For the text-containing cell, return its midpoint in (x, y) coordinate format. 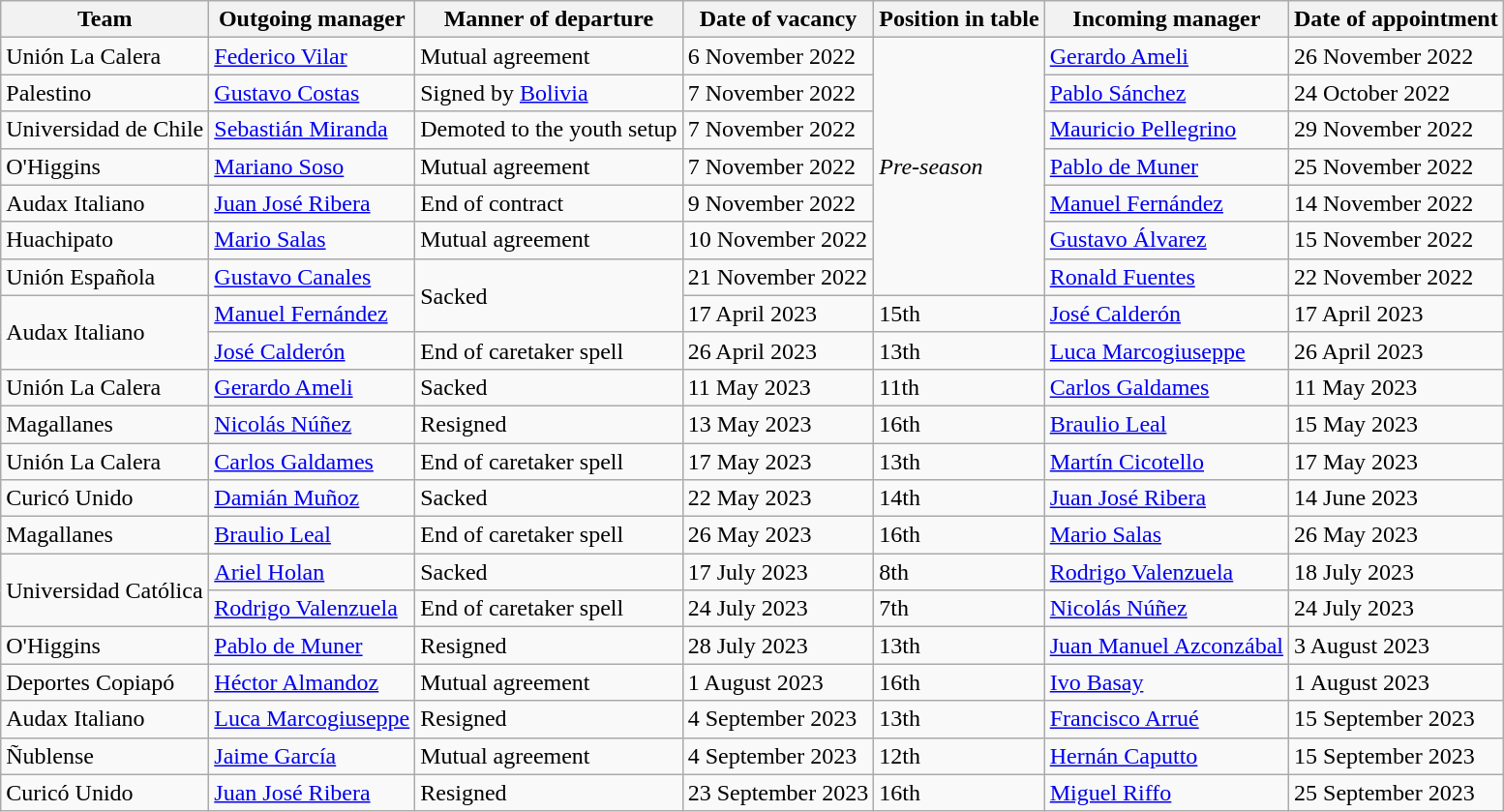
Damián Muñoz (312, 498)
Juan Manuel Azconzábal (1166, 646)
13 May 2023 (778, 424)
Miguel Riffo (1166, 793)
Sebastián Miranda (312, 130)
24 October 2022 (1397, 93)
Universidad Católica (105, 590)
11th (959, 387)
Héctor Almandoz (312, 682)
22 May 2023 (778, 498)
Gustavo Álvarez (1166, 240)
Mariano Soso (312, 166)
17 July 2023 (778, 572)
28 July 2023 (778, 646)
Gustavo Costas (312, 93)
Pre-season (959, 166)
Mauricio Pellegrino (1166, 130)
Federico Vilar (312, 56)
9 November 2022 (778, 203)
25 November 2022 (1397, 166)
Team (105, 19)
15th (959, 314)
25 September 2023 (1397, 793)
Ivo Basay (1166, 682)
Deportes Copiapó (105, 682)
22 November 2022 (1397, 277)
Francisco Arrué (1166, 719)
15 May 2023 (1397, 424)
Jaime García (312, 756)
18 July 2023 (1397, 572)
Hernán Caputto (1166, 756)
Date of vacancy (778, 19)
23 September 2023 (778, 793)
3 August 2023 (1397, 646)
10 November 2022 (778, 240)
8th (959, 572)
Martín Cicotello (1166, 462)
29 November 2022 (1397, 130)
Ariel Holan (312, 572)
Pablo Sánchez (1166, 93)
21 November 2022 (778, 277)
Outgoing manager (312, 19)
Huachipato (105, 240)
26 November 2022 (1397, 56)
15 November 2022 (1397, 240)
14 November 2022 (1397, 203)
Signed by Bolivia (549, 93)
6 November 2022 (778, 56)
Unión Española (105, 277)
Date of appointment (1397, 19)
Ñublense (105, 756)
Manner of departure (549, 19)
12th (959, 756)
Position in table (959, 19)
Incoming manager (1166, 19)
Ronald Fuentes (1166, 277)
Gustavo Canales (312, 277)
14th (959, 498)
14 June 2023 (1397, 498)
End of contract (549, 203)
Demoted to the youth setup (549, 130)
Universidad de Chile (105, 130)
7th (959, 609)
Palestino (105, 93)
